Extract the [x, y] coordinate from the center of the cell holding the provided text.  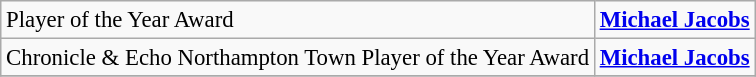
Player of the Year Award [298, 20]
Chronicle & Echo Northampton Town Player of the Year Award [298, 58]
